Find where the given text appears and provide that cell's center as (X, Y) coordinate. 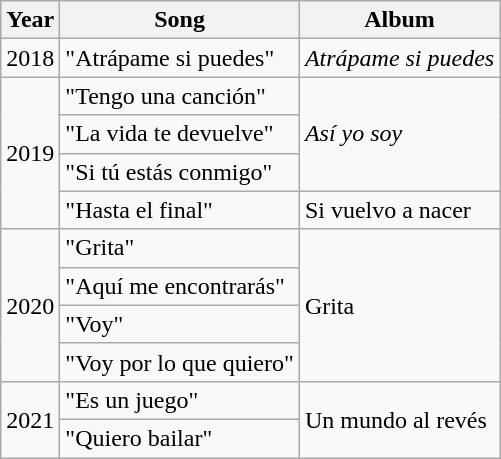
2020 (30, 305)
Album (399, 20)
2021 (30, 419)
2019 (30, 153)
Si vuelvo a nacer (399, 210)
"Si tú estás conmigo" (180, 172)
"Tengo una canción" (180, 96)
Atrápame si puedes (399, 58)
Song (180, 20)
"Aquí me encontrarás" (180, 286)
"Voy" (180, 324)
Year (30, 20)
Así yo soy (399, 134)
"Grita" (180, 248)
"Hasta el final" (180, 210)
"Quiero bailar" (180, 438)
2018 (30, 58)
"Voy por lo que quiero" (180, 362)
"La vida te devuelve" (180, 134)
"Es un juego" (180, 400)
Grita (399, 305)
Un mundo al revés (399, 419)
"Atrápame si puedes" (180, 58)
